Search for the cell housing the specified text and yield its [x, y] center coordinate. 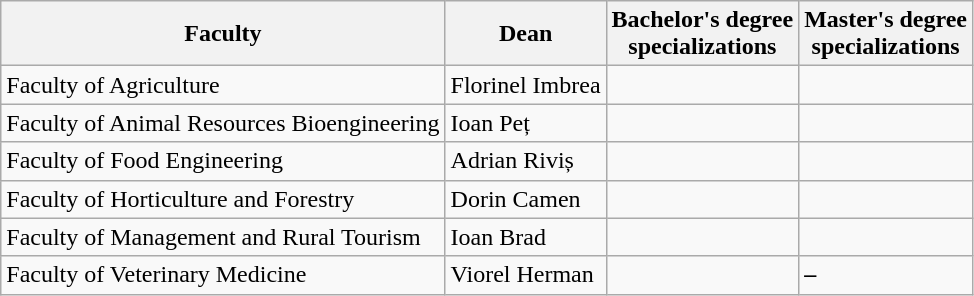
Ioan Brad [526, 237]
Faculty of Food Engineering [223, 161]
Viorel Herman [526, 275]
Faculty of Horticulture and Forestry [223, 199]
Master's degreespecializations [886, 34]
Ioan Peț [526, 123]
Dean [526, 34]
Faculty of Management and Rural Tourism [223, 237]
– [886, 275]
Faculty of Animal Resources Bioengineering [223, 123]
Dorin Camen [526, 199]
Faculty of Agriculture [223, 85]
Florinel Imbrea [526, 85]
Faculty of Veterinary Medicine [223, 275]
Faculty [223, 34]
Bachelor's degreespecializations [702, 34]
Adrian Riviș [526, 161]
